Extract the [X, Y] coordinate from the center of the cell holding the provided text.  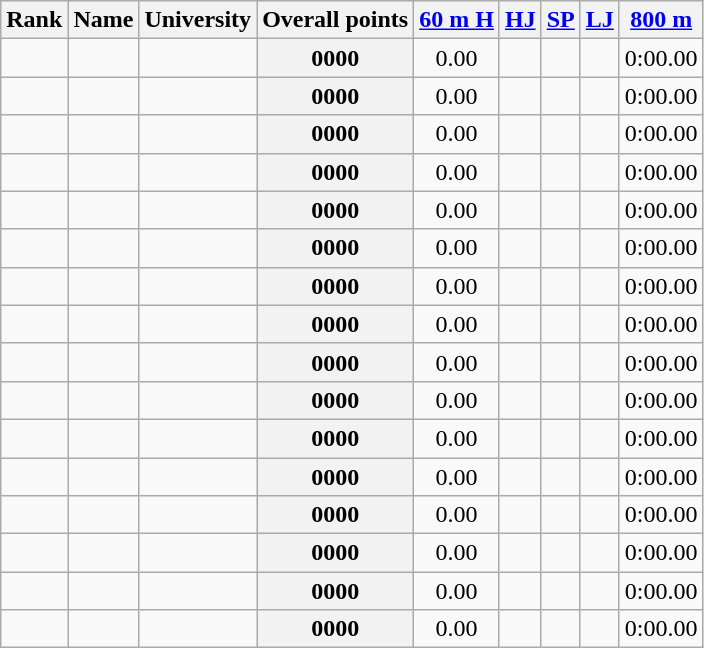
SP [560, 20]
Overall points [336, 20]
60 m H [457, 20]
Name [104, 20]
800 m [661, 20]
HJ [520, 20]
Rank [34, 20]
University [198, 20]
LJ [600, 20]
